Capture the cell that displays the provided text and extract its [X, Y] central coordinate. 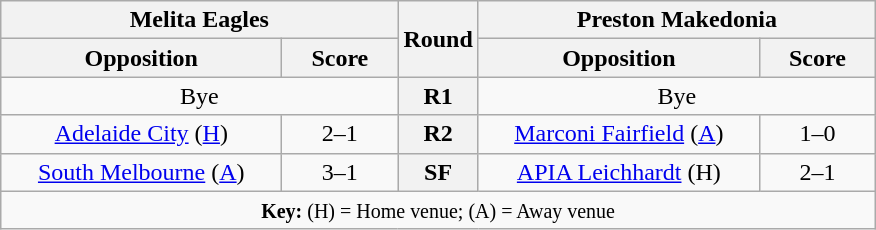
South Melbourne (A) [142, 172]
3–1 [340, 172]
1–0 [817, 134]
Round [438, 39]
R2 [438, 134]
APIA Leichhardt (H) [618, 172]
SF [438, 172]
Preston Makedonia [676, 20]
Melita Eagles [200, 20]
R1 [438, 96]
Adelaide City (H) [142, 134]
Marconi Fairfield (A) [618, 134]
Key: (H) = Home venue; (A) = Away venue [438, 210]
